For the text-containing cell, return its midpoint in (x, y) coordinate format. 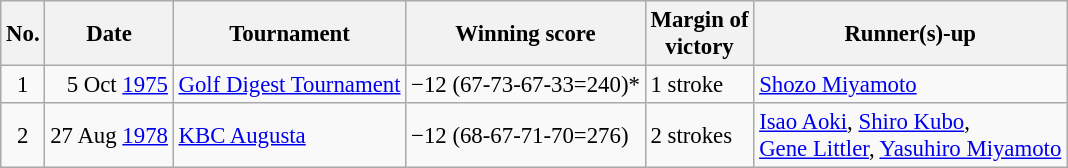
Isao Aoki, Shiro Kubo, Gene Littler, Yasuhiro Miyamoto (910, 136)
−12 (68-67-71-70=276) (526, 136)
Margin ofvictory (700, 34)
1 (23, 85)
27 Aug 1978 (109, 136)
KBC Augusta (290, 136)
2 strokes (700, 136)
Date (109, 34)
Runner(s)-up (910, 34)
Tournament (290, 34)
No. (23, 34)
2 (23, 136)
Winning score (526, 34)
1 stroke (700, 85)
Shozo Miyamoto (910, 85)
−12 (67-73-67-33=240)* (526, 85)
Golf Digest Tournament (290, 85)
5 Oct 1975 (109, 85)
